For the text-containing cell, return its midpoint in [X, Y] coordinate format. 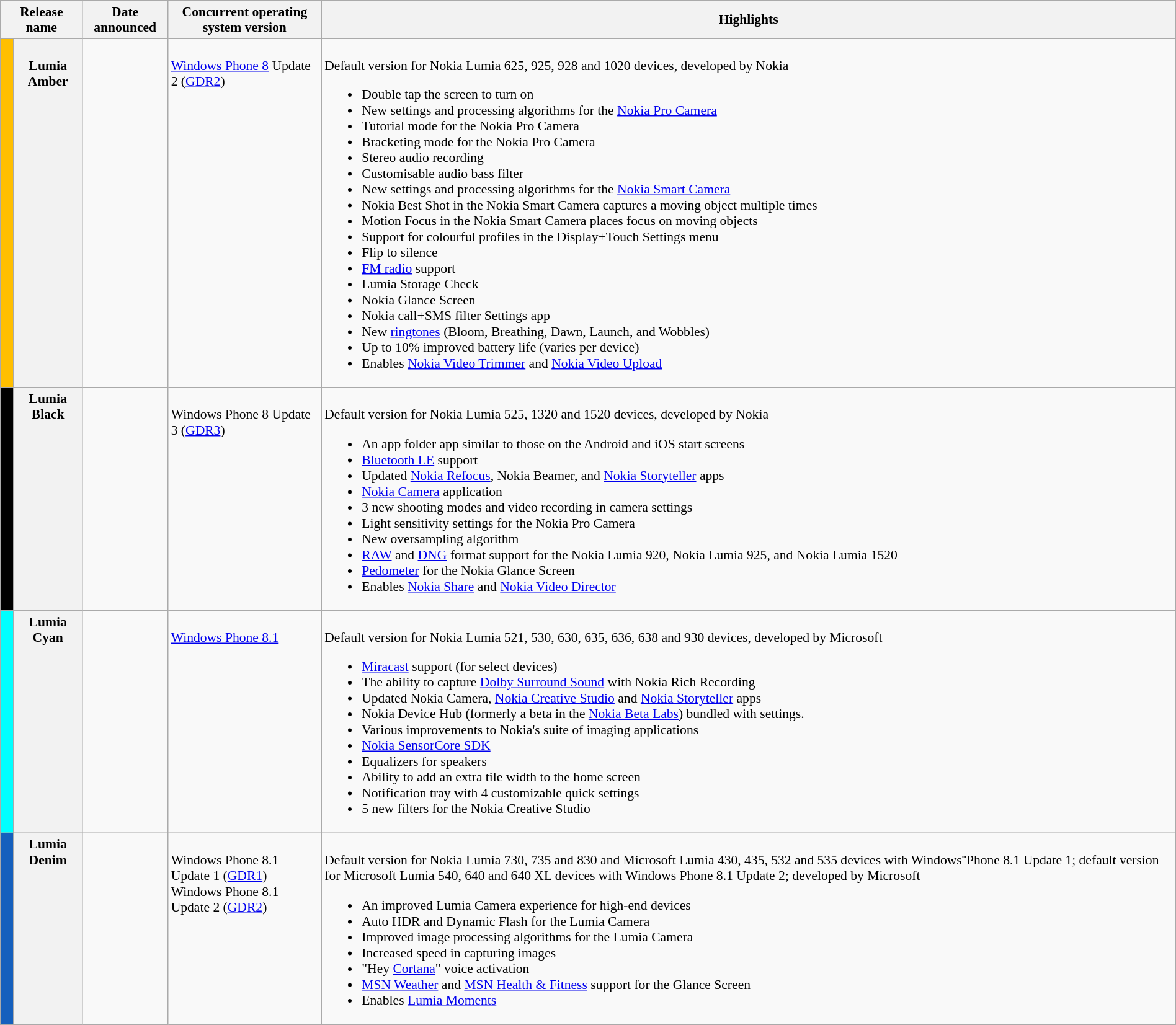
Windows Phone 8 Update 3 (GDR3) [245, 500]
Highlights [748, 20]
Date announced [125, 20]
Windows Phone 8.1 [245, 722]
Release name [42, 20]
Lumia Cyan [48, 722]
Windows Phone 8.1 Update 1 (GDR1)Windows Phone 8.1 Update 2 (GDR2) [245, 929]
Lumia Black [48, 500]
Windows Phone 8 Update 2 (GDR2) [245, 213]
Concurrent operating system version [245, 20]
Lumia Denim [48, 929]
Lumia Amber [48, 213]
